Extract the [X, Y] coordinate from the center of the cell holding the provided text.  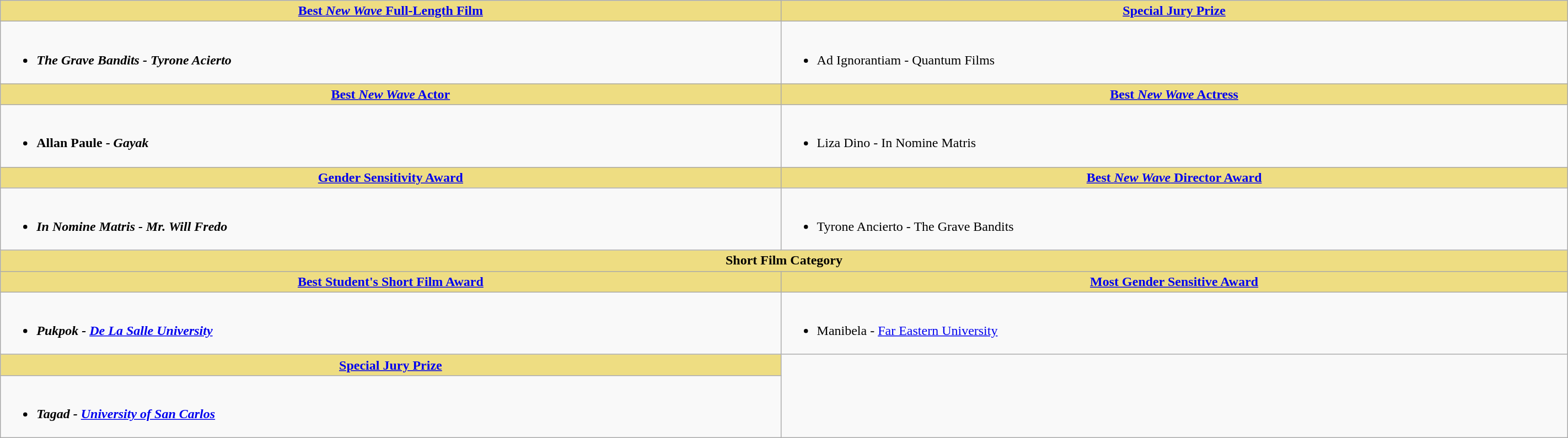
Best New Wave Director Award [1174, 177]
Best New Wave Actor [390, 94]
Liza Dino - In Nomine Matris [1174, 136]
Short Film Category [784, 261]
The Grave Bandits - Tyrone Acierto [390, 53]
Pukpok - De La Salle University [390, 323]
Allan Paule - Gayak [390, 136]
Best Student's Short Film Award [390, 282]
Manibela - Far Eastern University [1174, 323]
Gender Sensitivity Award [390, 177]
Tyrone Ancierto - The Grave Bandits [1174, 219]
Tagad - University of San Carlos [390, 407]
Ad Ignorantiam - Quantum Films [1174, 53]
Best New Wave Actress [1174, 94]
Best New Wave Full-Length Film [390, 11]
In Nomine Matris - Mr. Will Fredo [390, 219]
Most Gender Sensitive Award [1174, 282]
